Output the (X, Y) coordinate of the center of the cell containing the given text.  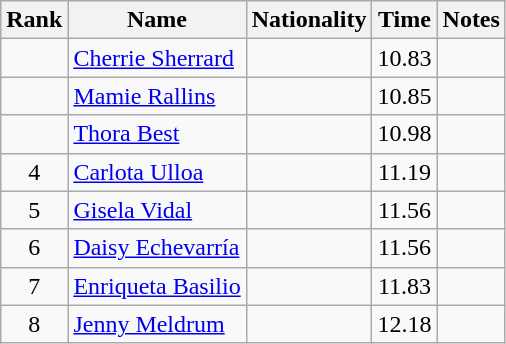
Notes (471, 20)
Rank (34, 20)
Carlota Ulloa (157, 172)
7 (34, 286)
Enriqueta Basilio (157, 286)
Gisela Vidal (157, 210)
10.85 (404, 96)
12.18 (404, 324)
Time (404, 20)
Cherrie Sherrard (157, 58)
Nationality (309, 20)
10.98 (404, 134)
Daisy Echevarría (157, 248)
10.83 (404, 58)
Jenny Meldrum (157, 324)
5 (34, 210)
6 (34, 248)
11.19 (404, 172)
Thora Best (157, 134)
Mamie Rallins (157, 96)
8 (34, 324)
11.83 (404, 286)
Name (157, 20)
4 (34, 172)
